Locate the cell with the specified text and output its (X, Y) center coordinate. 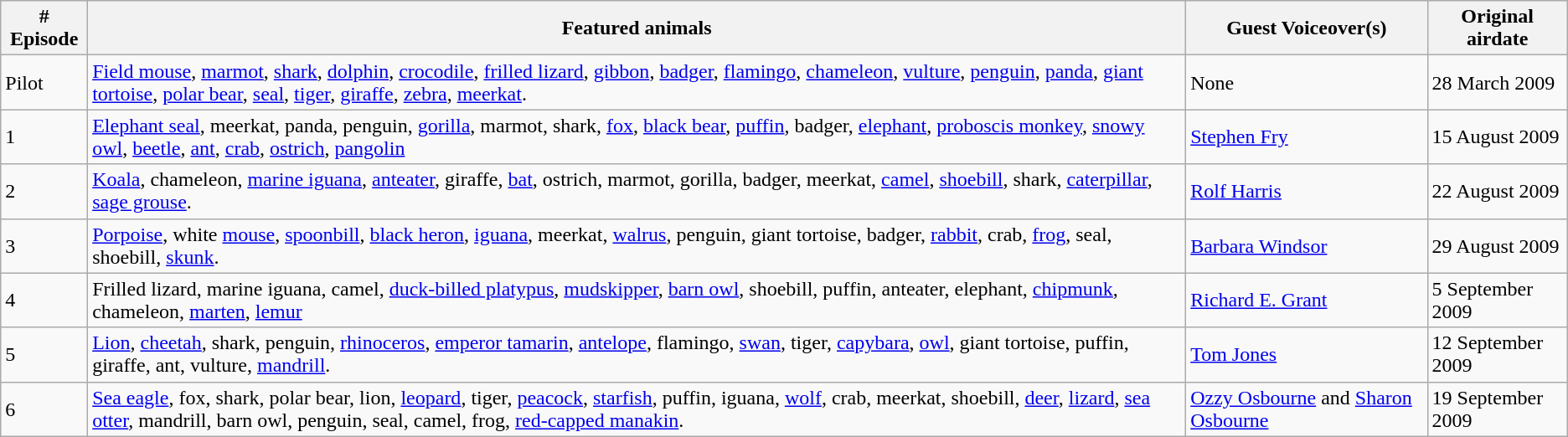
3 (44, 246)
Original airdate (1498, 28)
Richard E. Grant (1307, 300)
Ozzy Osbourne and Sharon Osbourne (1307, 409)
Pilot (44, 82)
Featured animals (637, 28)
Koala, chameleon, marine iguana, anteater, giraffe, bat, ostrich, marmot, gorilla, badger, meerkat, camel, shoebill, shark, caterpillar, sage grouse. (637, 191)
5 September 2009 (1498, 300)
15 August 2009 (1498, 137)
28 March 2009 (1498, 82)
19 September 2009 (1498, 409)
None (1307, 82)
Barbara Windsor (1307, 246)
22 August 2009 (1498, 191)
Stephen Fry (1307, 137)
1 (44, 137)
29 August 2009 (1498, 246)
Rolf Harris (1307, 191)
Guest Voiceover(s) (1307, 28)
6 (44, 409)
12 September 2009 (1498, 355)
4 (44, 300)
5 (44, 355)
# Episode (44, 28)
Tom Jones (1307, 355)
Porpoise, white mouse, spoonbill, black heron, iguana, meerkat, walrus, penguin, giant tortoise, badger, rabbit, crab, frog, seal, shoebill, skunk. (637, 246)
2 (44, 191)
